Search for the cell housing the specified text and yield its (x, y) center coordinate. 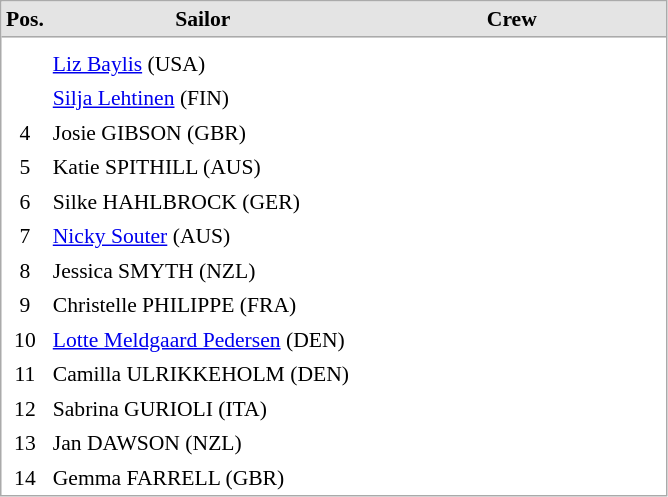
4 (26, 133)
Christelle PHILIPPE (FRA) (202, 305)
Silja Lehtinen (FIN) (202, 98)
Camilla ULRIKKEHOLM (DEN) (202, 374)
Gemma FARRELL (GBR) (202, 477)
11 (26, 374)
Nicky Souter (AUS) (202, 236)
10 (26, 339)
14 (26, 477)
Lotte Meldgaard Pedersen (DEN) (202, 339)
7 (26, 236)
6 (26, 201)
Sailor (202, 20)
Silke HAHLBROCK (GER) (202, 201)
8 (26, 271)
Crew (512, 20)
Josie GIBSON (GBR) (202, 133)
Jan DAWSON (NZL) (202, 443)
13 (26, 443)
Katie SPITHILL (AUS) (202, 167)
Jessica SMYTH (NZL) (202, 271)
12 (26, 409)
Pos. (26, 20)
Liz Baylis (USA) (202, 63)
Sabrina GURIOLI (ITA) (202, 409)
9 (26, 305)
5 (26, 167)
